Pinpoint the cell where the given text exists, returning its (X, Y) midpoint coordinate. 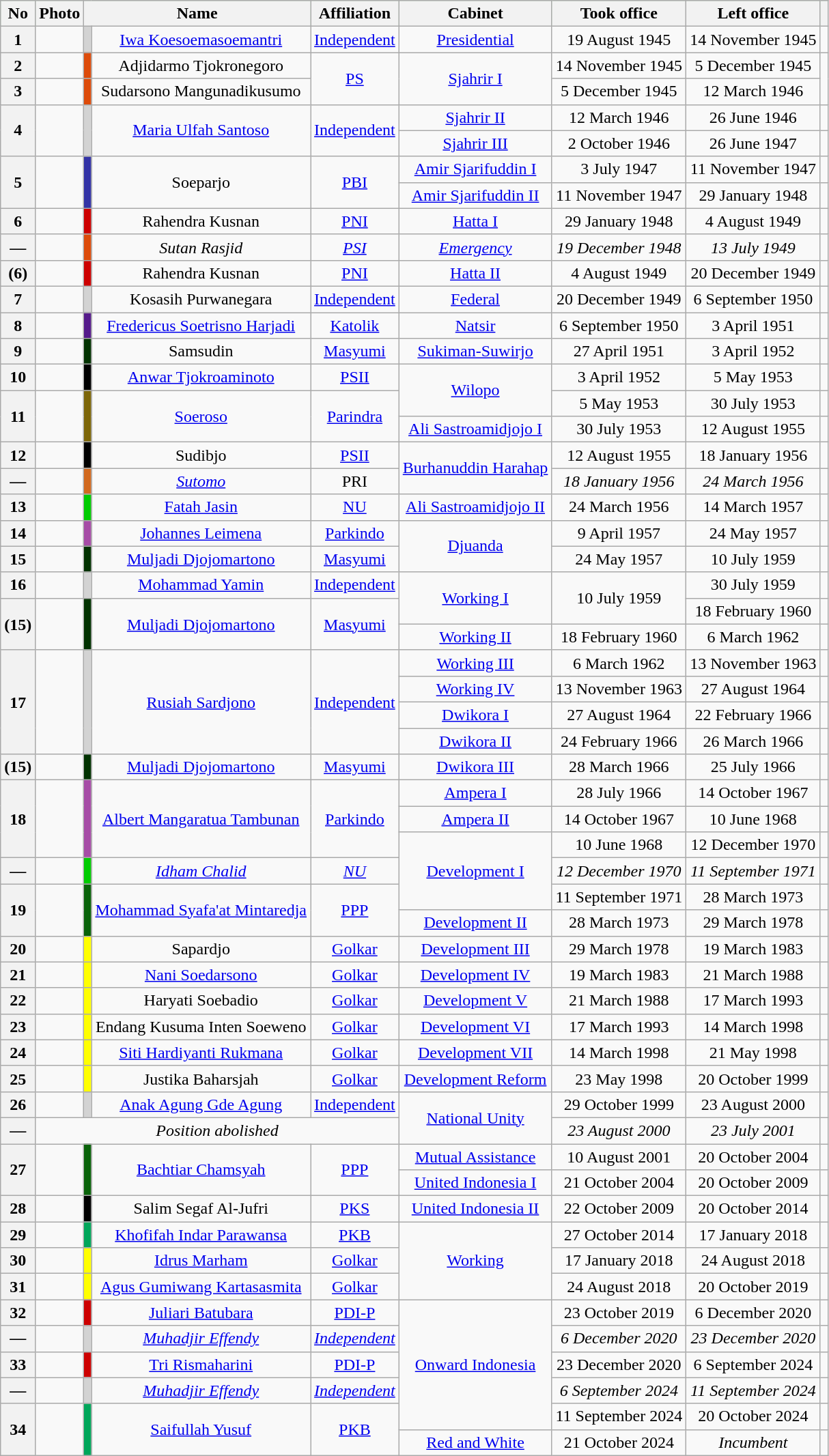
Working III (475, 663)
Presidential (475, 40)
PKS (355, 1209)
Sutomo (201, 481)
Idrus Marham (201, 1261)
United Indonesia II (475, 1209)
Soeroso (201, 416)
1 (18, 40)
PS (355, 78)
12 (18, 455)
23 May 1998 (619, 1079)
20 October 2009 (753, 1183)
Juliari Batubara (201, 1313)
Anwar Tjokroaminoto (201, 377)
32 (18, 1313)
21 October 2004 (619, 1183)
27 (18, 1170)
PRI (355, 481)
Ampera I (475, 793)
Development III (475, 949)
Anak Agung Gde Agung (201, 1104)
Incumbent (753, 1442)
Fatah Jasin (201, 507)
Haryati Soebadio (201, 1001)
Kosasih Purwanegara (201, 299)
Iwa Koesoemasoemantri (201, 40)
PSI (355, 247)
Ali Sastroamidjojo I (475, 429)
Name (197, 14)
Ali Sastroamidjojo II (475, 507)
20 October 2014 (753, 1209)
2 October 1946 (619, 143)
Cabinet (475, 14)
Johannes Leimena (201, 533)
Hatta II (475, 273)
20 October 2019 (753, 1287)
23 (18, 1027)
Mohammad Yamin (201, 585)
17 (18, 702)
Dwikora II (475, 741)
19 (18, 910)
Idham Chalid (201, 871)
Tri Rismaharini (201, 1365)
21 May 1998 (753, 1053)
Saifullah Yusuf (201, 1429)
Endang Kusuma Inten Soeweno (201, 1027)
15 (18, 559)
29 (18, 1235)
Sjahrir II (475, 117)
13 July 1949 (753, 247)
Hatta I (475, 221)
Justika Baharsjah (201, 1079)
Development IV (475, 975)
24 February 1966 (619, 741)
5 (18, 182)
Djuanda (475, 546)
Sjahrir III (475, 143)
United Indonesia I (475, 1183)
19 December 1948 (619, 247)
Working I (475, 598)
34 (18, 1429)
23 July 2001 (753, 1130)
28 March 1966 (619, 767)
25 (18, 1079)
18 (18, 819)
Onward Indonesia (475, 1365)
Development II (475, 923)
Affiliation (355, 14)
3 April 1951 (753, 326)
22 (18, 1001)
21 (18, 975)
Took office (619, 14)
8 (18, 326)
Development VII (475, 1053)
Federal (475, 299)
20 October 2024 (753, 1416)
Sjahrir I (475, 78)
4 (18, 130)
Ampera II (475, 819)
25 July 1966 (753, 767)
Samsudin (201, 352)
Amir Sjarifuddin I (475, 169)
Soeparjo (201, 182)
27 April 1951 (619, 352)
11 (18, 416)
Sukiman-Suwirjo (475, 352)
Salim Segaf Al-Jufri (201, 1209)
Adjidarmo Tjokronegoro (201, 66)
23 October 2019 (619, 1313)
26 June 1947 (753, 143)
26 March 1966 (753, 741)
21 October 2024 (619, 1442)
Position abolished (217, 1130)
Parindra (355, 416)
Emergency (475, 247)
10 (18, 377)
Mutual Assistance (475, 1157)
Dwikora I (475, 715)
20 (18, 949)
Working II (475, 637)
Development I (475, 871)
Sapardjo (201, 949)
9 April 1957 (619, 533)
No (18, 14)
Nani Soedarsono (201, 975)
31 (18, 1287)
28 (18, 1209)
Rusiah Sardjono (201, 702)
Development V (475, 1001)
National Unity (475, 1117)
Fredericus Soetrisno Harjadi (201, 326)
13 (18, 507)
Working IV (475, 689)
Wilopo (475, 390)
Albert Mangaratua Tambunan (201, 819)
10 August 2001 (619, 1157)
3 July 1947 (619, 169)
29 October 1999 (619, 1104)
9 (18, 352)
Left office (753, 14)
Agus Gumiwang Kartasasmita (201, 1287)
Dwikora III (475, 767)
14 March 1957 (753, 507)
24 (18, 1053)
Sutan Rasjid (201, 247)
20 October 1999 (753, 1079)
26 June 1946 (753, 117)
Working (475, 1261)
Bachtiar Chamsyah (201, 1170)
6 (18, 221)
Khofifah Indar Parawansa (201, 1235)
Maria Ulfah Santoso (201, 130)
3 (18, 91)
22 February 1966 (753, 715)
Mohammad Syafa'at Mintaredja (201, 910)
2 (18, 66)
30 (18, 1261)
Katolik (355, 326)
33 (18, 1365)
16 (18, 585)
Natsir (475, 326)
Burhanuddin Harahap (475, 468)
14 (18, 533)
26 (18, 1104)
PBI (355, 182)
27 October 2014 (619, 1235)
Amir Sjarifuddin II (475, 195)
Photo (60, 14)
Sudibjo (201, 455)
Development VI (475, 1027)
7 (18, 299)
20 October 2004 (753, 1157)
28 July 1966 (619, 793)
Sudarsono Mangunadikusumo (201, 91)
19 August 1945 (619, 40)
Development Reform (475, 1079)
(6) (18, 273)
Siti Hardiyanti Rukmana (201, 1053)
Red and White (475, 1442)
22 October 2009 (619, 1209)
30 July 1959 (753, 585)
